Output the (x, y) coordinate of the center of the cell containing the given text.  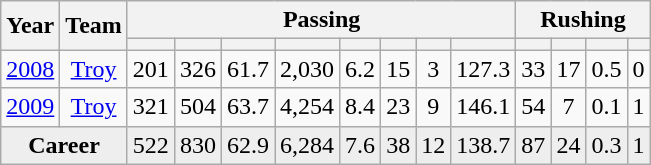
6.2 (360, 69)
8.4 (360, 107)
4,254 (308, 107)
326 (198, 69)
0.5 (606, 69)
54 (534, 107)
33 (534, 69)
63.7 (248, 107)
504 (198, 107)
138.7 (484, 145)
0.1 (606, 107)
0 (638, 69)
2008 (30, 69)
321 (150, 107)
7 (568, 107)
15 (398, 69)
23 (398, 107)
0.3 (606, 145)
38 (398, 145)
522 (150, 145)
6,284 (308, 145)
201 (150, 69)
Career (64, 145)
7.6 (360, 145)
146.1 (484, 107)
62.9 (248, 145)
2,030 (308, 69)
Year (30, 26)
Team (94, 26)
12 (434, 145)
17 (568, 69)
Rushing (583, 20)
127.3 (484, 69)
61.7 (248, 69)
24 (568, 145)
Passing (321, 20)
9 (434, 107)
830 (198, 145)
87 (534, 145)
3 (434, 69)
2009 (30, 107)
